Capture the cell that displays the provided text and extract its [X, Y] central coordinate. 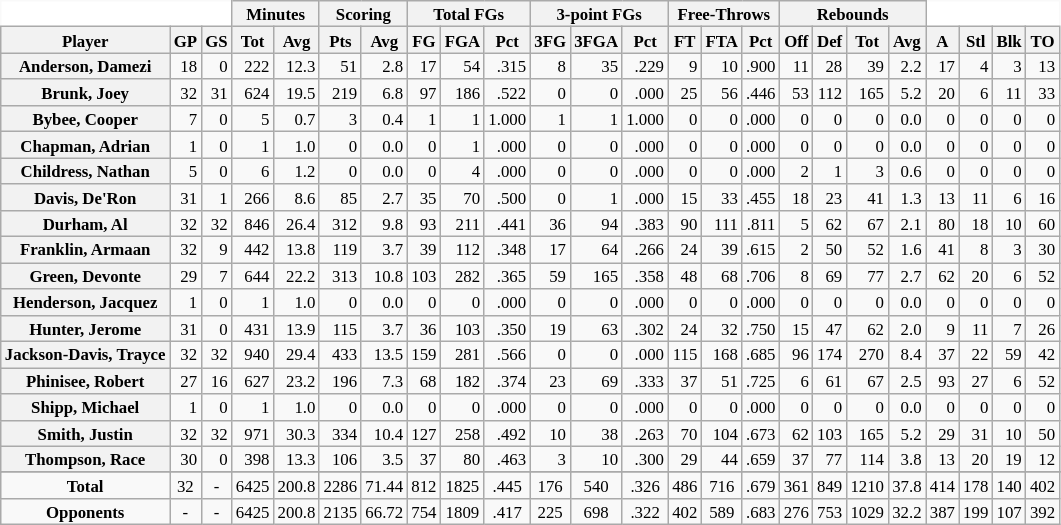
60 [1042, 224]
312 [340, 224]
Davis, De'Ron [86, 197]
.659 [761, 459]
12 [1042, 459]
13.3 [297, 459]
Brunk, Joey [86, 93]
30.3 [297, 433]
.522 [507, 93]
Phinisee, Robert [86, 381]
53 [796, 93]
8.6 [297, 197]
22 [976, 355]
282 [463, 276]
106 [340, 459]
182 [463, 381]
753 [830, 512]
812 [424, 486]
3-point FGs [599, 14]
6.8 [384, 93]
.679 [761, 486]
FT [684, 40]
1029 [867, 512]
42 [1042, 355]
10.4 [384, 433]
Total [86, 486]
Childress, Nathan [86, 171]
90 [684, 224]
1210 [867, 486]
9.8 [384, 224]
23.2 [297, 381]
Henderson, Jacquez [86, 302]
38 [596, 433]
FG [424, 40]
.350 [507, 328]
178 [976, 486]
.445 [507, 486]
.492 [507, 433]
Anderson, Damezi [86, 66]
25 [684, 93]
140 [1008, 486]
TO [1042, 40]
.302 [645, 328]
Total FGs [468, 14]
589 [722, 512]
Scoring [363, 14]
0.7 [297, 119]
119 [340, 250]
3FG [550, 40]
7.3 [384, 381]
.326 [645, 486]
63 [596, 328]
85 [340, 197]
2.8 [384, 66]
10.8 [384, 276]
Free-Throws [724, 14]
FGA [463, 40]
.683 [761, 512]
12.3 [297, 66]
3FGA [596, 40]
2286 [340, 486]
71.44 [384, 486]
1.6 [907, 250]
.374 [507, 381]
.446 [761, 93]
.463 [507, 459]
19.5 [297, 93]
.615 [761, 250]
266 [253, 197]
.263 [645, 433]
624 [253, 93]
47 [830, 328]
Durham, Al [86, 224]
2.0 [907, 328]
2.2 [907, 66]
28 [830, 66]
.383 [645, 224]
Opponents [86, 512]
.365 [507, 276]
414 [942, 486]
971 [253, 433]
Pts [340, 40]
225 [550, 512]
.322 [645, 512]
392 [1042, 512]
Player [86, 40]
.685 [761, 355]
431 [253, 328]
GP [186, 40]
Stl [976, 40]
Thompson, Race [86, 459]
.417 [507, 512]
849 [830, 486]
270 [867, 355]
176 [550, 486]
276 [796, 512]
186 [463, 93]
37.8 [907, 486]
.229 [645, 66]
199 [976, 512]
GS [216, 40]
Rebounds [853, 14]
94 [596, 224]
540 [596, 486]
26 [1042, 328]
127 [424, 433]
2.5 [907, 381]
.348 [507, 250]
54 [463, 66]
0.6 [907, 171]
.500 [507, 197]
716 [722, 486]
.300 [645, 459]
A [942, 40]
111 [722, 224]
.358 [645, 276]
Off [796, 40]
Chapman, Adrian [86, 145]
8.4 [907, 355]
.811 [761, 224]
2.1 [907, 224]
2135 [340, 512]
FTA [722, 40]
644 [253, 276]
29.4 [297, 355]
.673 [761, 433]
3.8 [907, 459]
97 [424, 93]
Green, Devonte [86, 276]
281 [463, 355]
754 [424, 512]
Smith, Justin [86, 433]
13.5 [384, 355]
.455 [761, 197]
258 [463, 433]
Shipp, Michael [86, 407]
Minutes [276, 14]
196 [340, 381]
Def [830, 40]
107 [1008, 512]
22.2 [297, 276]
13.8 [297, 250]
433 [340, 355]
13.9 [297, 328]
114 [867, 459]
.900 [761, 66]
442 [253, 250]
486 [684, 486]
104 [722, 433]
222 [253, 66]
64 [596, 250]
1825 [463, 486]
168 [722, 355]
48 [684, 276]
.266 [645, 250]
334 [340, 433]
.566 [507, 355]
211 [463, 224]
.750 [761, 328]
361 [796, 486]
1.2 [297, 171]
66.72 [384, 512]
1.3 [907, 197]
Blk [1008, 40]
Jackson-Davis, Trayce [86, 355]
Hunter, Jerome [86, 328]
.315 [507, 66]
.706 [761, 276]
627 [253, 381]
1809 [463, 512]
56 [722, 93]
846 [253, 224]
.441 [507, 224]
174 [830, 355]
940 [253, 355]
Franklin, Armaan [86, 250]
219 [340, 93]
398 [253, 459]
Bybee, Cooper [86, 119]
44 [722, 459]
159 [424, 355]
3.5 [384, 459]
313 [340, 276]
61 [830, 381]
387 [942, 512]
698 [596, 512]
32.2 [907, 512]
96 [796, 355]
26.4 [297, 224]
.333 [645, 381]
0.4 [384, 119]
.725 [761, 381]
